Locate the cell with the specified text and output its [X, Y] center coordinate. 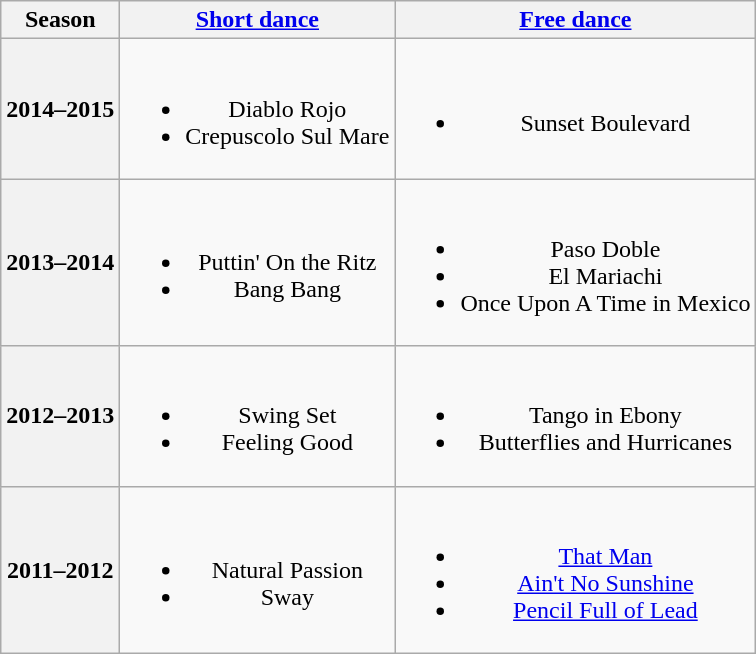
Natural Passion Sway [258, 570]
Season [60, 20]
Tango in Ebony Butterflies and Hurricanes [576, 416]
Paso DobleEl MariachiOnce Upon A Time in Mexico [576, 262]
Short dance [258, 20]
2011–2012 [60, 570]
2013–2014 [60, 262]
2012–2013 [60, 416]
Swing Set Feeling Good [258, 416]
That Man Ain't No Sunshine Pencil Full of Lead [576, 570]
Puttin' On the Ritz Bang Bang [258, 262]
Sunset Boulevard [576, 109]
Free dance [576, 20]
Diablo Rojo Crepuscolo Sul Mare [258, 109]
2014–2015 [60, 109]
